Extract the (x, y) coordinate from the center of the cell holding the provided text.  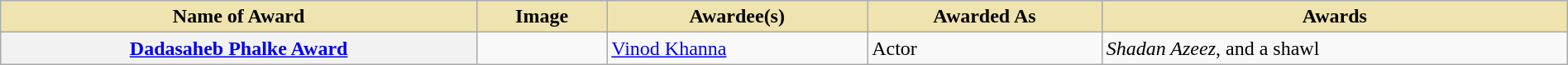
Dadasaheb Phalke Award (239, 48)
Vinod Khanna (738, 48)
Shadan Azeez, and a shawl (1335, 48)
Awarded As (985, 17)
Awards (1335, 17)
Actor (985, 48)
Name of Award (239, 17)
Awardee(s) (738, 17)
Image (541, 17)
